For the text-containing cell, return its midpoint in [x, y] coordinate format. 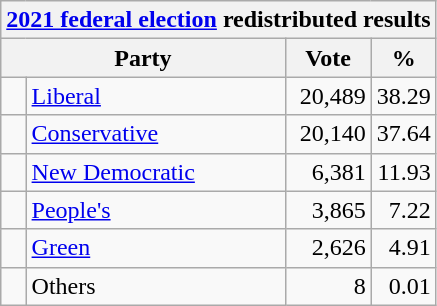
2021 federal election redistributed results [218, 20]
11.93 [404, 172]
% [404, 58]
Vote [328, 58]
3,865 [328, 210]
7.22 [404, 210]
Green [156, 248]
4.91 [404, 248]
People's [156, 210]
20,489 [328, 96]
Conservative [156, 134]
2,626 [328, 248]
Party [143, 58]
New Democratic [156, 172]
0.01 [404, 286]
37.64 [404, 134]
6,381 [328, 172]
20,140 [328, 134]
8 [328, 286]
38.29 [404, 96]
Others [156, 286]
Liberal [156, 96]
